Extract the (x, y) coordinate from the center of the cell holding the provided text.  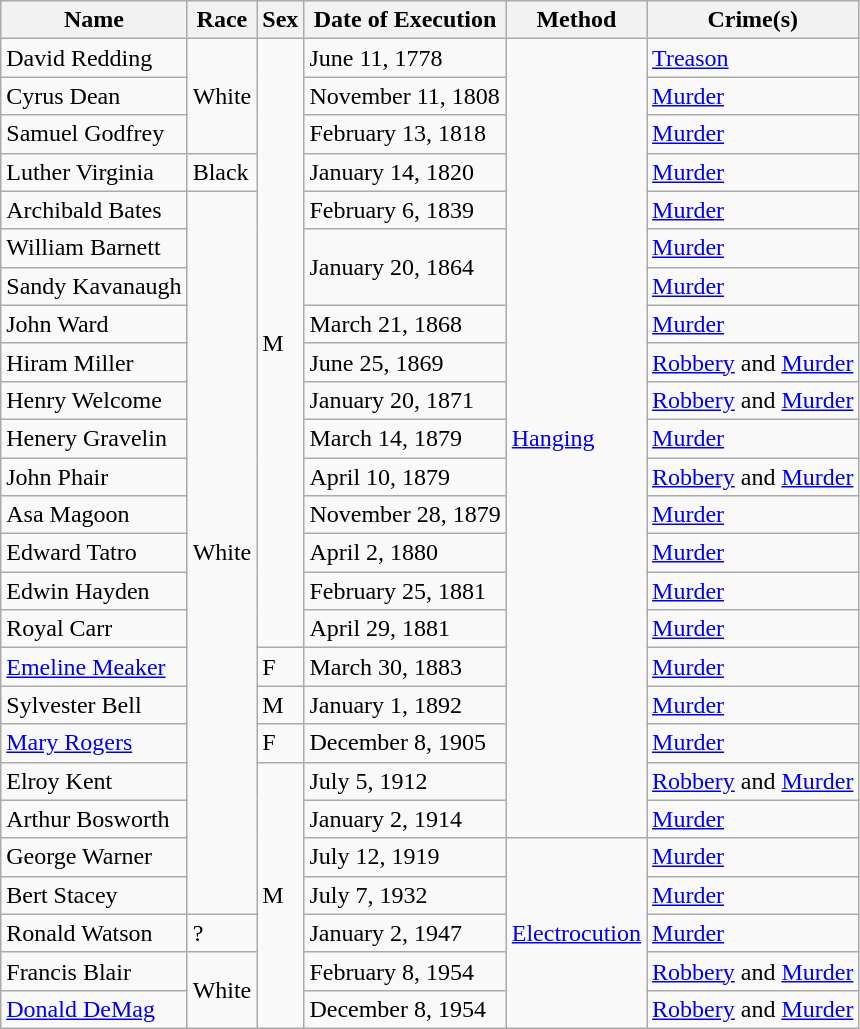
Name (94, 20)
November 28, 1879 (405, 515)
Edward Tatro (94, 553)
Electrocution (576, 933)
Crime(s) (753, 20)
George Warner (94, 857)
Sex (280, 20)
Cyrus Dean (94, 96)
March 21, 1868 (405, 324)
January 2, 1947 (405, 933)
Henry Welcome (94, 400)
Hiram Miller (94, 362)
Edwin Hayden (94, 591)
Method (576, 20)
Luther Virginia (94, 172)
February 25, 1881 (405, 591)
February 6, 1839 (405, 210)
Mary Rogers (94, 743)
February 8, 1954 (405, 971)
April 2, 1880 (405, 553)
David Redding (94, 58)
? (222, 933)
Royal Carr (94, 629)
July 5, 1912 (405, 781)
Ronald Watson (94, 933)
January 20, 1864 (405, 267)
Arthur Bosworth (94, 819)
June 25, 1869 (405, 362)
Hanging (576, 438)
November 11, 1808 (405, 96)
December 8, 1905 (405, 743)
Date of Execution (405, 20)
Race (222, 20)
Donald DeMag (94, 1009)
March 14, 1879 (405, 438)
William Barnett (94, 248)
John Ward (94, 324)
July 12, 1919 (405, 857)
January 20, 1871 (405, 400)
Sandy Kavanaugh (94, 286)
December 8, 1954 (405, 1009)
July 7, 1932 (405, 895)
March 30, 1883 (405, 667)
Samuel Godfrey (94, 134)
April 10, 1879 (405, 477)
Treason (753, 58)
Henery Gravelin (94, 438)
Francis Blair (94, 971)
John Phair (94, 477)
June 11, 1778 (405, 58)
April 29, 1881 (405, 629)
January 2, 1914 (405, 819)
Archibald Bates (94, 210)
Bert Stacey (94, 895)
February 13, 1818 (405, 134)
January 1, 1892 (405, 705)
Black (222, 172)
Emeline Meaker (94, 667)
Sylvester Bell (94, 705)
January 14, 1820 (405, 172)
Asa Magoon (94, 515)
Elroy Kent (94, 781)
